Identify which cell holds the provided text, then report its (X, Y) central coordinate. 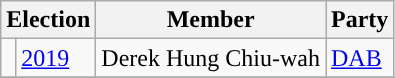
Election (48, 20)
Member (211, 20)
Derek Hung Chiu-wah (211, 58)
2019 (56, 58)
Party (360, 20)
DAB (360, 58)
